Locate the cell with the specified text and output its [x, y] center coordinate. 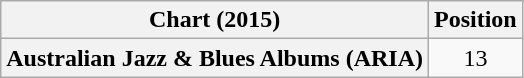
13 [476, 58]
Australian Jazz & Blues Albums (ARIA) [215, 58]
Position [476, 20]
Chart (2015) [215, 20]
